Output the (x, y) coordinate of the center of the cell containing the given text.  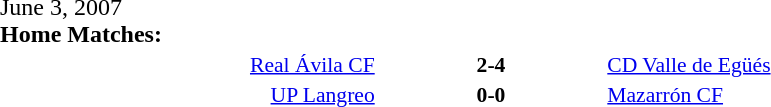
2-4 (492, 64)
